Scan for the cell matching the given text and deliver its (X, Y) coordinate at center. 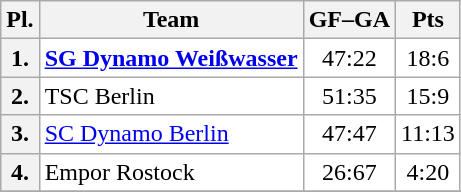
GF–GA (349, 20)
SG Dynamo Weißwasser (171, 58)
4:20 (428, 172)
Pl. (20, 20)
Pts (428, 20)
47:47 (349, 134)
15:9 (428, 96)
4. (20, 172)
Empor Rostock (171, 172)
2. (20, 96)
TSC Berlin (171, 96)
1. (20, 58)
SC Dynamo Berlin (171, 134)
26:67 (349, 172)
18:6 (428, 58)
51:35 (349, 96)
Team (171, 20)
47:22 (349, 58)
11:13 (428, 134)
3. (20, 134)
